Provide the [x, y] coordinate of the cell's center where the given text is located.  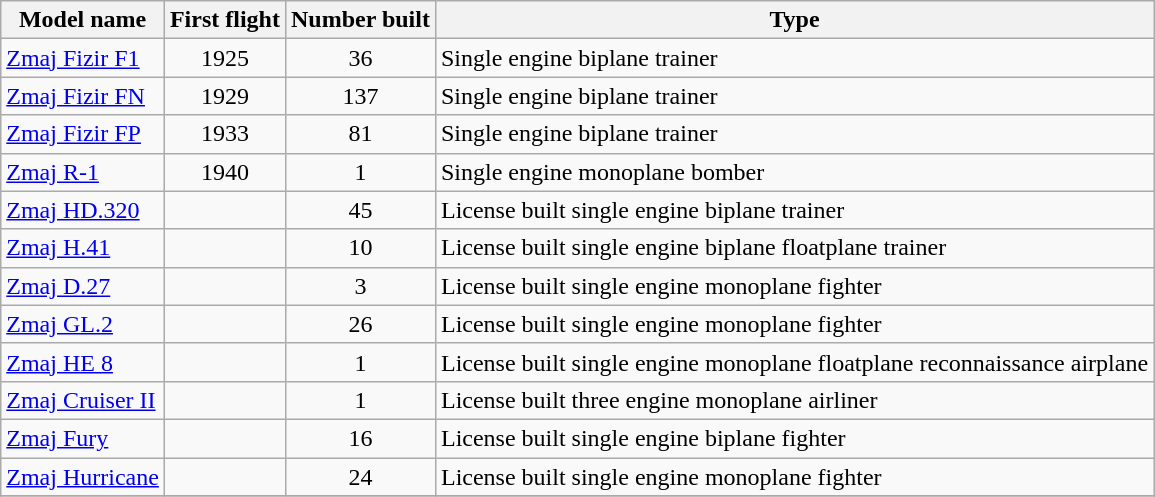
Zmaj Fizir FN [83, 96]
License built single engine biplane fighter [794, 438]
36 [360, 58]
License built single engine biplane floatplane trainer [794, 248]
Zmaj R-1 [83, 172]
Zmaj HD.320 [83, 210]
License built single engine biplane trainer [794, 210]
16 [360, 438]
License built single engine monoplane floatplane reconnaissance airplane [794, 362]
Model name [83, 20]
1929 [224, 96]
Zmaj Fizir FP [83, 134]
45 [360, 210]
Zmaj Fury [83, 438]
3 [360, 286]
10 [360, 248]
24 [360, 477]
License built three engine monoplane airliner [794, 400]
Single engine monoplane bomber [794, 172]
1933 [224, 134]
Type [794, 20]
Zmaj Fizir F1 [83, 58]
Zmaj D.27 [83, 286]
First flight [224, 20]
Zmaj HE 8 [83, 362]
Zmaj Cruiser II [83, 400]
26 [360, 324]
137 [360, 96]
1940 [224, 172]
1925 [224, 58]
Zmaj H.41 [83, 248]
Number built [360, 20]
81 [360, 134]
Zmaj GL.2 [83, 324]
Zmaj Hurricane [83, 477]
